Return the [x, y] coordinate for the center point of the cell that contains the specified text.  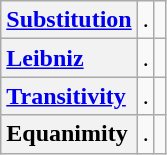
Equanimity [69, 134]
Substitution [69, 20]
Transitivity [69, 96]
Leibniz [69, 58]
